Pinpoint the cell where the given text exists, returning its [x, y] midpoint coordinate. 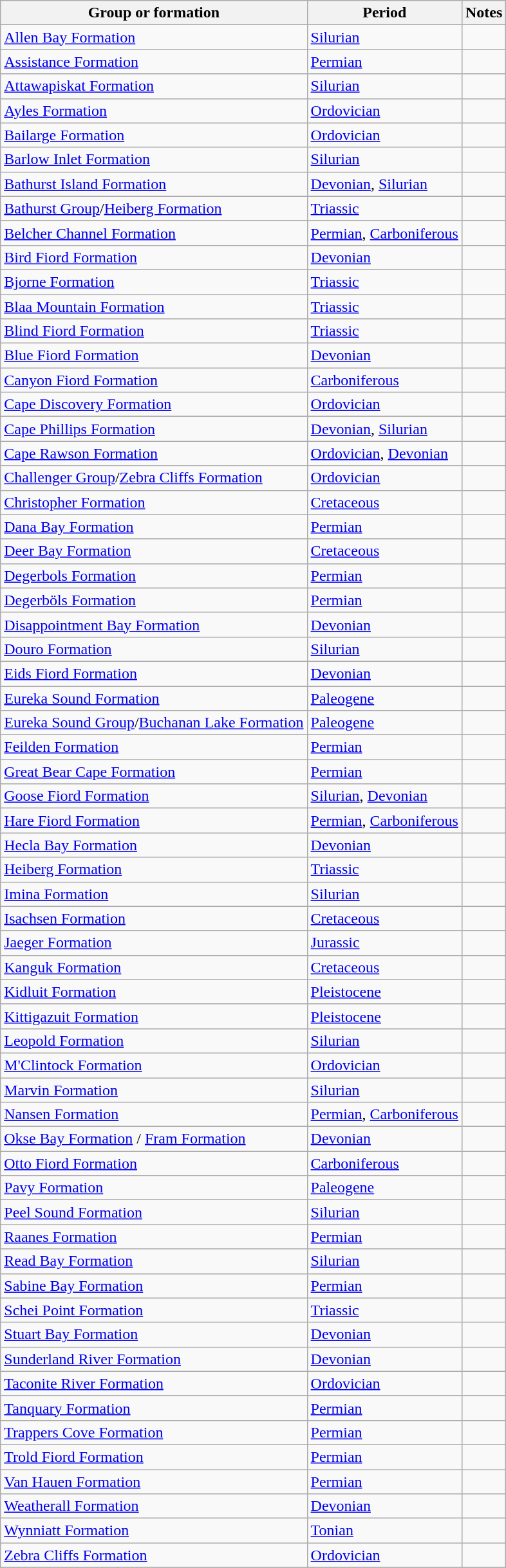
Christopher Formation [154, 502]
Belcher Channel Formation [154, 233]
Kittigazuit Formation [154, 1016]
Kanguk Formation [154, 967]
Tanquary Formation [154, 1408]
Heiberg Formation [154, 870]
Disappointment Bay Formation [154, 624]
Imina Formation [154, 894]
Cape Rawson Formation [154, 453]
Assistance Formation [154, 62]
Kidluit Formation [154, 992]
Otto Fiord Formation [154, 1163]
Peel Sound Formation [154, 1212]
Goose Fiord Formation [154, 796]
Canyon Fiord Formation [154, 380]
Bailarge Formation [154, 135]
Feilden Formation [154, 747]
Read Bay Formation [154, 1261]
Okse Bay Formation / Fram Formation [154, 1139]
Bathurst Group/Heiberg Formation [154, 208]
Bird Fiord Formation [154, 257]
Weatherall Formation [154, 1506]
Attawapiskat Formation [154, 86]
Eureka Sound Group/Buchanan Lake Formation [154, 723]
Cape Discovery Formation [154, 405]
Nansen Formation [154, 1115]
Notes [483, 13]
Silurian, Devonian [384, 796]
Dana Bay Formation [154, 527]
Great Bear Cape Formation [154, 772]
Degerbols Formation [154, 576]
Ordovician, Devonian [384, 453]
Group or formation [154, 13]
Trold Fiord Formation [154, 1457]
Hare Fiord Formation [154, 821]
Zebra Cliffs Formation [154, 1555]
Sunderland River Formation [154, 1359]
Raanes Formation [154, 1237]
Barlow Inlet Formation [154, 160]
Hecla Bay Formation [154, 845]
Tonian [384, 1531]
Challenger Group/Zebra Cliffs Formation [154, 478]
Isachsen Formation [154, 918]
Period [384, 13]
Douro Formation [154, 649]
Blind Fiord Formation [154, 331]
Schei Point Formation [154, 1310]
Bjorne Formation [154, 282]
Sabine Bay Formation [154, 1286]
M'Clintock Formation [154, 1065]
Marvin Formation [154, 1090]
Jurassic [384, 943]
Deer Bay Formation [154, 551]
Jaeger Formation [154, 943]
Stuart Bay Formation [154, 1335]
Blaa Mountain Formation [154, 307]
Ayles Formation [154, 111]
Trappers Cove Formation [154, 1432]
Allen Bay Formation [154, 37]
Eureka Sound Formation [154, 698]
Blue Fiord Formation [154, 356]
Bathurst Island Formation [154, 184]
Taconite River Formation [154, 1383]
Cape Phillips Formation [154, 429]
Pavy Formation [154, 1188]
Leopold Formation [154, 1041]
Wynniatt Formation [154, 1531]
Degerböls Formation [154, 600]
Van Hauen Formation [154, 1481]
Eids Fiord Formation [154, 673]
